Return (X, Y) of the center of cell containing provided text 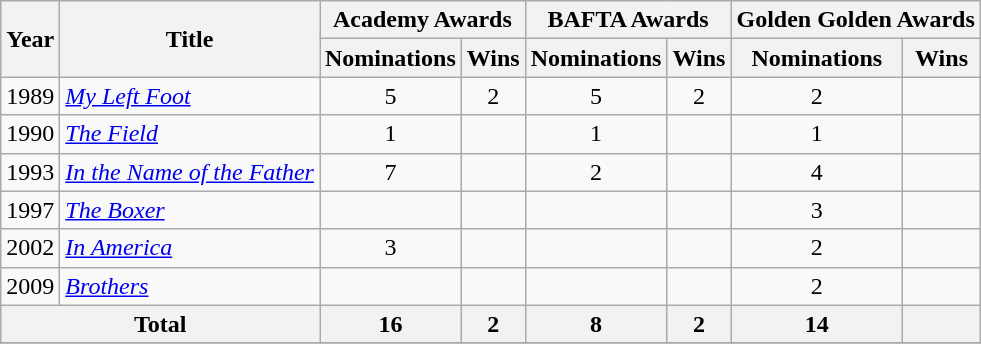
Total (160, 324)
1993 (30, 172)
The Boxer (190, 210)
4 (817, 172)
In America (190, 248)
My Left Foot (190, 96)
Brothers (190, 286)
1997 (30, 210)
BAFTA Awards (628, 20)
Academy Awards (423, 20)
16 (391, 324)
Golden Golden Awards (856, 20)
In the Name of the Father (190, 172)
Year (30, 39)
1990 (30, 134)
The Field (190, 134)
1989 (30, 96)
2002 (30, 248)
8 (596, 324)
Title (190, 39)
2009 (30, 286)
14 (817, 324)
7 (391, 172)
